For the text-containing cell, return its midpoint in (x, y) coordinate format. 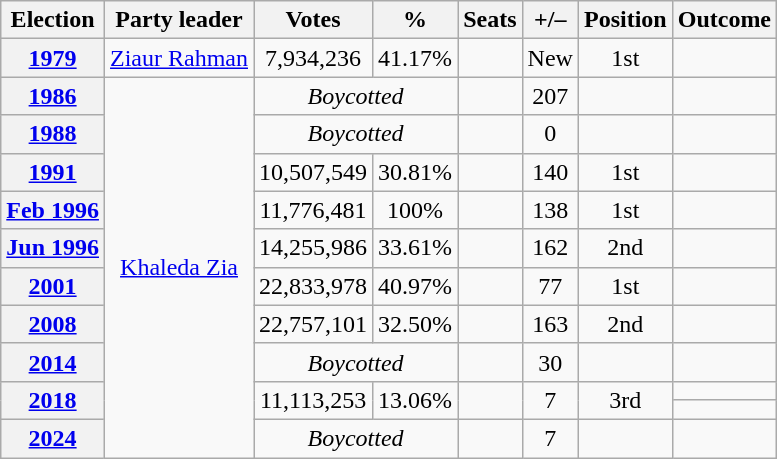
1986 (53, 96)
2014 (53, 362)
Jun 1996 (53, 248)
7,934,236 (314, 58)
33.61% (416, 248)
Ziaur Rahman (180, 58)
162 (550, 248)
14,255,986 (314, 248)
77 (550, 286)
Election (53, 20)
3rd (625, 400)
1991 (53, 172)
140 (550, 172)
30 (550, 362)
1988 (53, 134)
2018 (53, 400)
+/– (550, 20)
Feb 1996 (53, 210)
30.81% (416, 172)
11,776,481 (314, 210)
Seats (490, 20)
13.06% (416, 400)
Votes (314, 20)
11,113,253 (314, 400)
Outcome (724, 20)
163 (550, 324)
Party leader (180, 20)
0 (550, 134)
1979 (53, 58)
207 (550, 96)
41.17% (416, 58)
22,833,978 (314, 286)
40.97% (416, 286)
2008 (53, 324)
New (550, 58)
100% (416, 210)
2024 (53, 438)
138 (550, 210)
2001 (53, 286)
Khaleda Zia (180, 268)
Position (625, 20)
22,757,101 (314, 324)
% (416, 20)
32.50% (416, 324)
10,507,549 (314, 172)
